For the text-containing cell, return its midpoint in (x, y) coordinate format. 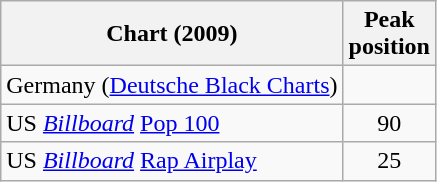
US Billboard Rap Airplay (172, 161)
90 (389, 123)
25 (389, 161)
Peakposition (389, 34)
Chart (2009) (172, 34)
US Billboard Pop 100 (172, 123)
Germany (Deutsche Black Charts) (172, 85)
